Scan for the cell matching the given text and deliver its (X, Y) coordinate at center. 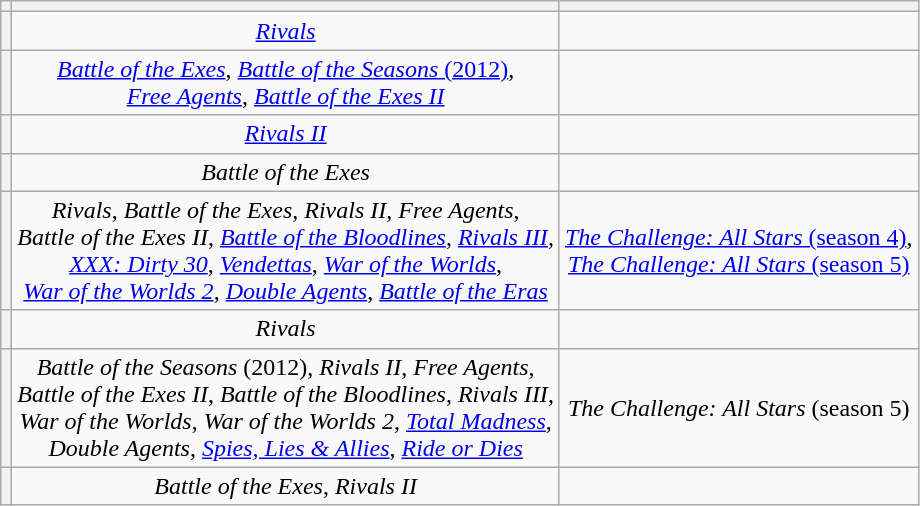
Battle of the Exes, Battle of the Seasons (2012),Free Agents, Battle of the Exes II (286, 82)
Battle of the Exes, Rivals II (286, 486)
The Challenge: All Stars (season 4),The Challenge: All Stars (season 5) (738, 250)
Rivals II (286, 134)
The Challenge: All Stars (season 5) (738, 408)
Battle of the Exes (286, 172)
